Return the (X, Y) coordinate for the center point of the cell that contains the specified text.  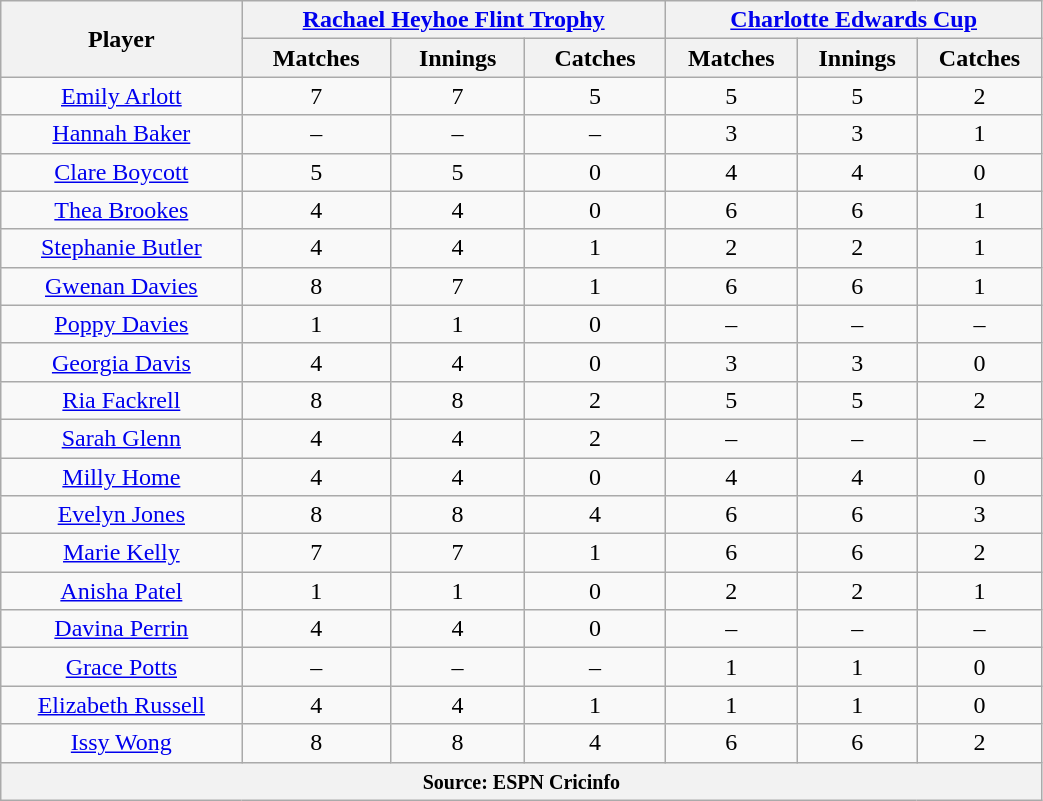
Georgia Davis (122, 362)
Grace Potts (122, 667)
Elizabeth Russell (122, 705)
Source: ESPN Cricinfo (522, 781)
Emily Arlott (122, 96)
Player (122, 39)
Marie Kelly (122, 553)
Clare Boycott (122, 172)
Ria Fackrell (122, 400)
Rachael Heyhoe Flint Trophy (454, 20)
Poppy Davies (122, 324)
Anisha Patel (122, 591)
Issy Wong (122, 743)
Thea Brookes (122, 210)
Gwenan Davies (122, 286)
Davina Perrin (122, 629)
Stephanie Butler (122, 248)
Sarah Glenn (122, 438)
Charlotte Edwards Cup (854, 20)
Hannah Baker (122, 134)
Milly Home (122, 477)
Evelyn Jones (122, 515)
